Search for the cell housing the specified text and yield its (X, Y) center coordinate. 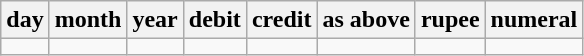
credit (282, 20)
debit (214, 20)
year (155, 20)
month (88, 20)
day (25, 20)
as above (366, 20)
rupee (450, 20)
numeral (534, 20)
